Locate the cell with the specified text and output its [x, y] center coordinate. 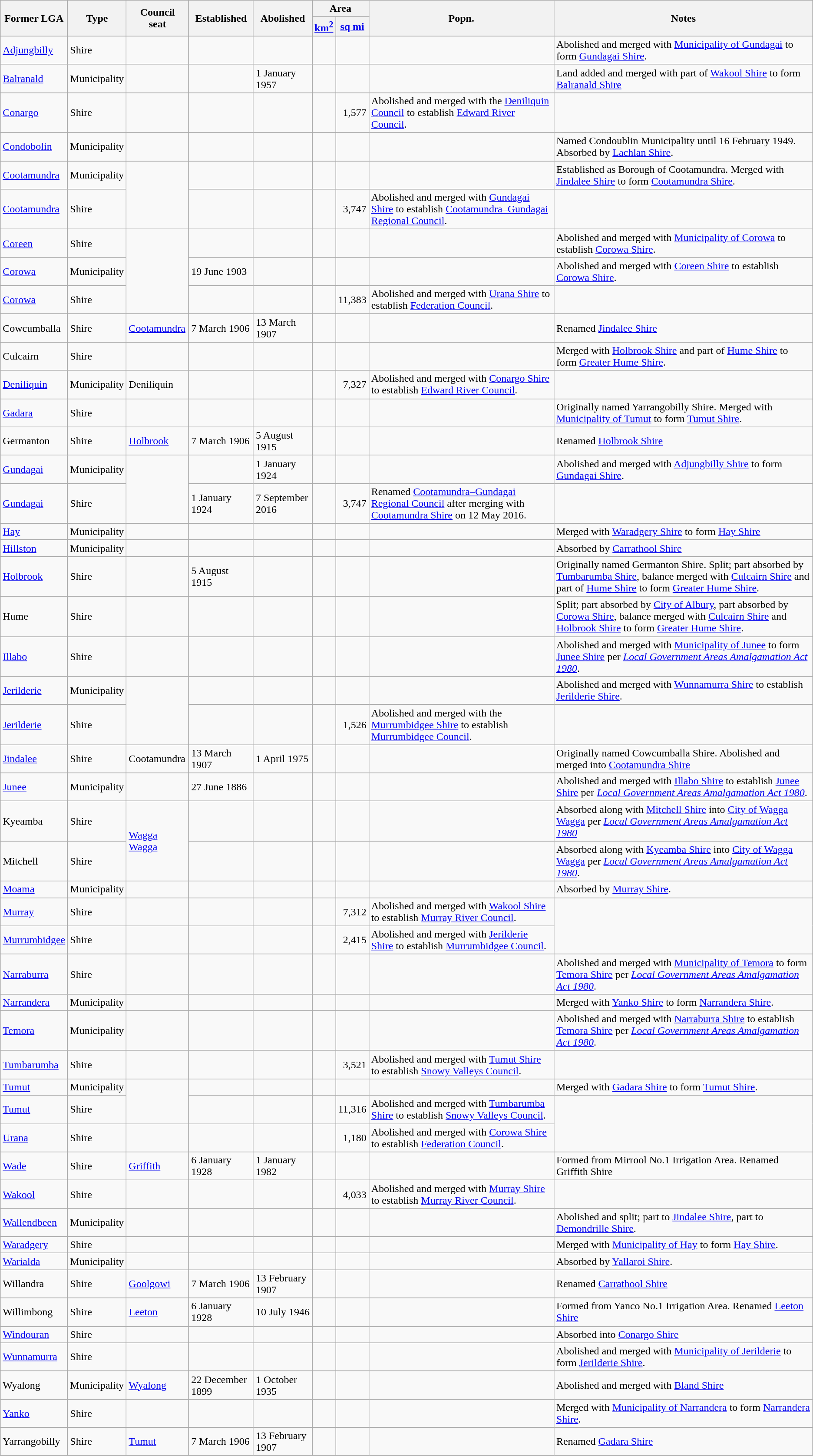
Merged with Gadara Shire to form Tumut Shire. [683, 1087]
Formed from Mirrool No.1 Irrigation Area. Renamed Griffith Shire [683, 1166]
Established [221, 18]
7 September 2016 [282, 503]
4,033 [352, 1194]
Hillston [34, 548]
Absorbed into Conargo Shire [683, 1334]
Abolished and merged with Municipality of Jerilderie to form Jerilderie Shire. [683, 1357]
Waradgery [34, 1245]
7,327 [352, 385]
Abolished and split; part to Jindalee Shire, part to Demondrille Shire. [683, 1223]
Abolished [282, 18]
Narrandera [34, 1002]
Abolished and merged with Municipality of Gundagai to form Gundagai Shire. [683, 50]
Absorbed by Yallaroi Shire. [683, 1261]
Abolished and merged with Municipality of Junee to form Junee Shire per Local Government Areas Amalgamation Act 1980. [683, 657]
Urana [34, 1138]
11,316 [352, 1110]
Illabo [34, 657]
2,415 [352, 940]
Wakool [34, 1194]
Germanton [34, 441]
1,526 [352, 725]
Abolished and merged with Gundagai Shire to establish Cootamundra–Gundagai Regional Council. [461, 209]
Abolished and merged with Municipality of Temora to form Temora Shire per Local Government Areas Amalgamation Act 1980. [683, 974]
Yanko [34, 1413]
Cowcumballa [34, 328]
Area [340, 9]
Renamed Cootamundra–Gundagai Regional Council after merging with Cootamundra Shire on 12 May 2016. [461, 503]
Balranald [34, 78]
1 January 1957 [282, 78]
Abolished and merged with Municipality of Corowa to establish Corowa Shire. [683, 243]
Notes [683, 18]
Abolished and merged with the Deniliquin Council to establish Edward River Council. [461, 112]
Wunnamurra [34, 1357]
Formed from Yanco No.1 Irrigation Area. Renamed Leeton Shire [683, 1312]
Abolished and merged with Bland Shire [683, 1385]
11,383 [352, 300]
Popn. [461, 18]
Culcairn [34, 356]
Abolished and merged with Corowa Shire to establish Federation Council. [461, 1138]
Named Condoublin Municipality until 16 February 1949. Absorbed by Lachlan Shire. [683, 147]
Originally named Cowcumballa Shire. Abolished and merged into Cootamundra Shire [683, 759]
3,521 [352, 1065]
Abolished and merged with Narraburra Shire to establish Temora Shire per Local Government Areas Amalgamation Act 1980. [683, 1030]
Abolished and merged with Tumbarumba Shire to establish Snowy Valleys Council. [461, 1110]
Hume [34, 617]
Murrumbidgee [34, 940]
7,312 [352, 912]
Abolished and merged with Conargo Shire to establish Edward River Council. [461, 385]
Abolished and merged with Urana Shire to establish Federation Council. [461, 300]
10 July 1946 [282, 1312]
Willimbong [34, 1312]
Land added and merged with part of Wakool Shire to form Balranald Shire [683, 78]
1,577 [352, 112]
Abolished and merged with Tumut Shire to establish Snowy Valleys Council. [461, 1065]
Willandra [34, 1284]
Jindalee [34, 759]
Leeton [158, 1312]
Mitchell [34, 861]
Wagga Wagga [158, 841]
27 June 1886 [221, 787]
Originally named Yarrangobilly Shire. Merged with Municipality of Tumut to form Tumut Shire. [683, 413]
Warialda [34, 1261]
Adjungbilly [34, 50]
22 December 1899 [221, 1385]
Councilseat [158, 18]
Abolished and merged with Adjungbilly Shire to form Gundagai Shire. [683, 469]
Merged with Waradgery Shire to form Hay Shire [683, 532]
Conargo [34, 112]
Type [97, 18]
Tumbarumba [34, 1065]
Murray [34, 912]
Temora [34, 1030]
Moama [34, 889]
Established as Borough of Cootamundra. Merged with Jindalee Shire to form Cootamundra Shire. [683, 175]
Absorbed along with Kyeamba Shire into City of Wagga Wagga per Local Government Areas Amalgamation Act 1980. [683, 861]
Renamed Holbrook Shire [683, 441]
Abolished and merged with Illabo Shire to establish Junee Shire per Local Government Areas Amalgamation Act 1980. [683, 787]
Goolgowi [158, 1284]
1 January 1982 [282, 1166]
Abolished and merged with Murray Shire to establish Murray River Council. [461, 1194]
Wallendbeen [34, 1223]
Junee [34, 787]
Merged with Holbrook Shire and part of Hume Shire to form Greater Hume Shire. [683, 356]
1 April 1975 [282, 759]
Renamed Gadara Shire [683, 1442]
Merged with Yanko Shire to form Narrandera Shire. [683, 1002]
Absorbed by Murray Shire. [683, 889]
Renamed Carrathool Shire [683, 1284]
Abolished and merged with the Murrumbidgee Shire to establish Murrumbidgee Council. [461, 725]
km2 [324, 27]
1 October 1935 [282, 1385]
19 June 1903 [221, 272]
Abolished and merged with Coreen Shire to establish Corowa Shire. [683, 272]
sq mi [352, 27]
Absorbed along with Mitchell Shire into City of Wagga Wagga per Local Government Areas Amalgamation Act 1980 [683, 821]
Yarrangobilly [34, 1442]
Hay [34, 532]
Gadara [34, 413]
Windouran [34, 1334]
Narraburra [34, 974]
Griffith [158, 1166]
Renamed Jindalee Shire [683, 328]
Absorbed by Carrathool Shire [683, 548]
Merged with Municipality of Hay to form Hay Shire. [683, 1245]
Condobolin [34, 147]
Kyeamba [34, 821]
Former LGA [34, 18]
Coreen [34, 243]
Wade [34, 1166]
Merged with Municipality of Narrandera to form Narrandera Shire. [683, 1413]
Abolished and merged with Wunnamurra Shire to establish Jerilderie Shire. [683, 690]
Abolished and merged with Jerilderie Shire to establish Murrumbidgee Council. [461, 940]
Abolished and merged with Wakool Shire to establish Murray River Council. [461, 912]
1,180 [352, 1138]
